Pinpoint the cell where the given text exists, returning its [X, Y] midpoint coordinate. 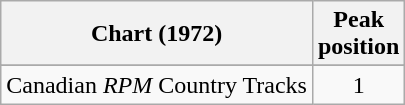
Peakposition [358, 34]
1 [358, 85]
Canadian RPM Country Tracks [157, 85]
Chart (1972) [157, 34]
